Search for the cell housing the specified text and yield its [x, y] center coordinate. 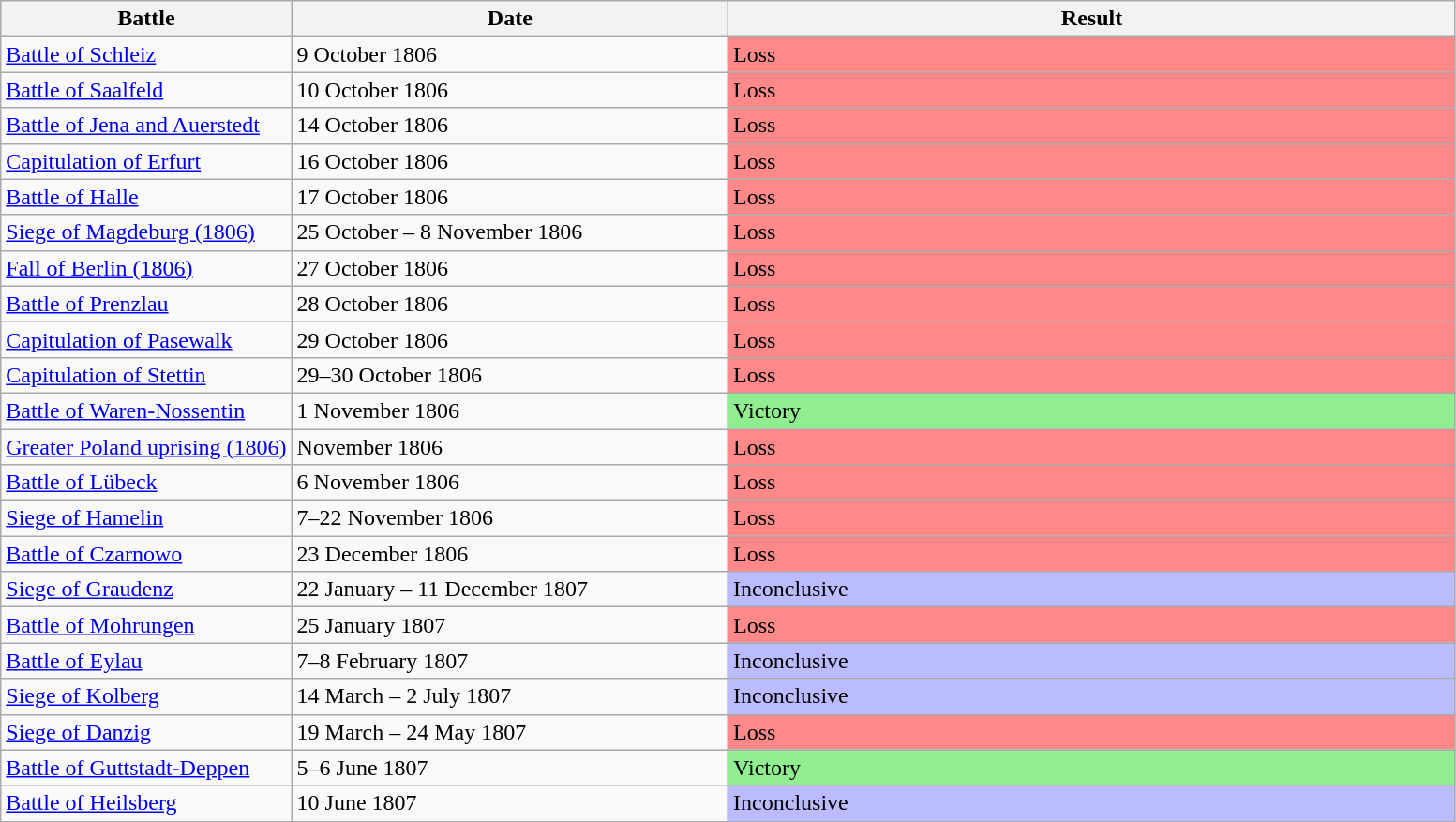
Siege of Kolberg [146, 696]
Battle of Czarnowo [146, 554]
Siege of Hamelin [146, 518]
Battle of Halle [146, 197]
Battle of Heilsberg [146, 803]
Battle of Jena and Auerstedt [146, 126]
9 October 1806 [510, 54]
10 October 1806 [510, 90]
Battle of Waren-Nossentin [146, 411]
28 October 1806 [510, 304]
Battle of Lübeck [146, 483]
1 November 1806 [510, 411]
Greater Poland uprising (1806) [146, 447]
Capitulation of Erfurt [146, 161]
Battle of Schleiz [146, 54]
17 October 1806 [510, 197]
23 December 1806 [510, 554]
Capitulation of Pasewalk [146, 339]
Date [510, 19]
7–8 February 1807 [510, 661]
16 October 1806 [510, 161]
Battle of Eylau [146, 661]
Battle [146, 19]
6 November 1806 [510, 483]
27 October 1806 [510, 268]
7–22 November 1806 [510, 518]
Battle of Prenzlau [146, 304]
5–6 June 1807 [510, 768]
Battle of Mohrungen [146, 625]
Result [1092, 19]
Siege of Danzig [146, 732]
14 March – 2 July 1807 [510, 696]
29 October 1806 [510, 339]
Siege of Graudenz [146, 590]
Battle of Saalfeld [146, 90]
19 March – 24 May 1807 [510, 732]
29–30 October 1806 [510, 375]
10 June 1807 [510, 803]
25 January 1807 [510, 625]
14 October 1806 [510, 126]
22 January – 11 December 1807 [510, 590]
25 October – 8 November 1806 [510, 232]
Capitulation of Stettin [146, 375]
Fall of Berlin (1806) [146, 268]
November 1806 [510, 447]
Battle of Guttstadt-Deppen [146, 768]
Siege of Magdeburg (1806) [146, 232]
